Determine the (x, y) coordinate at the center of the cell enclosing the given text.  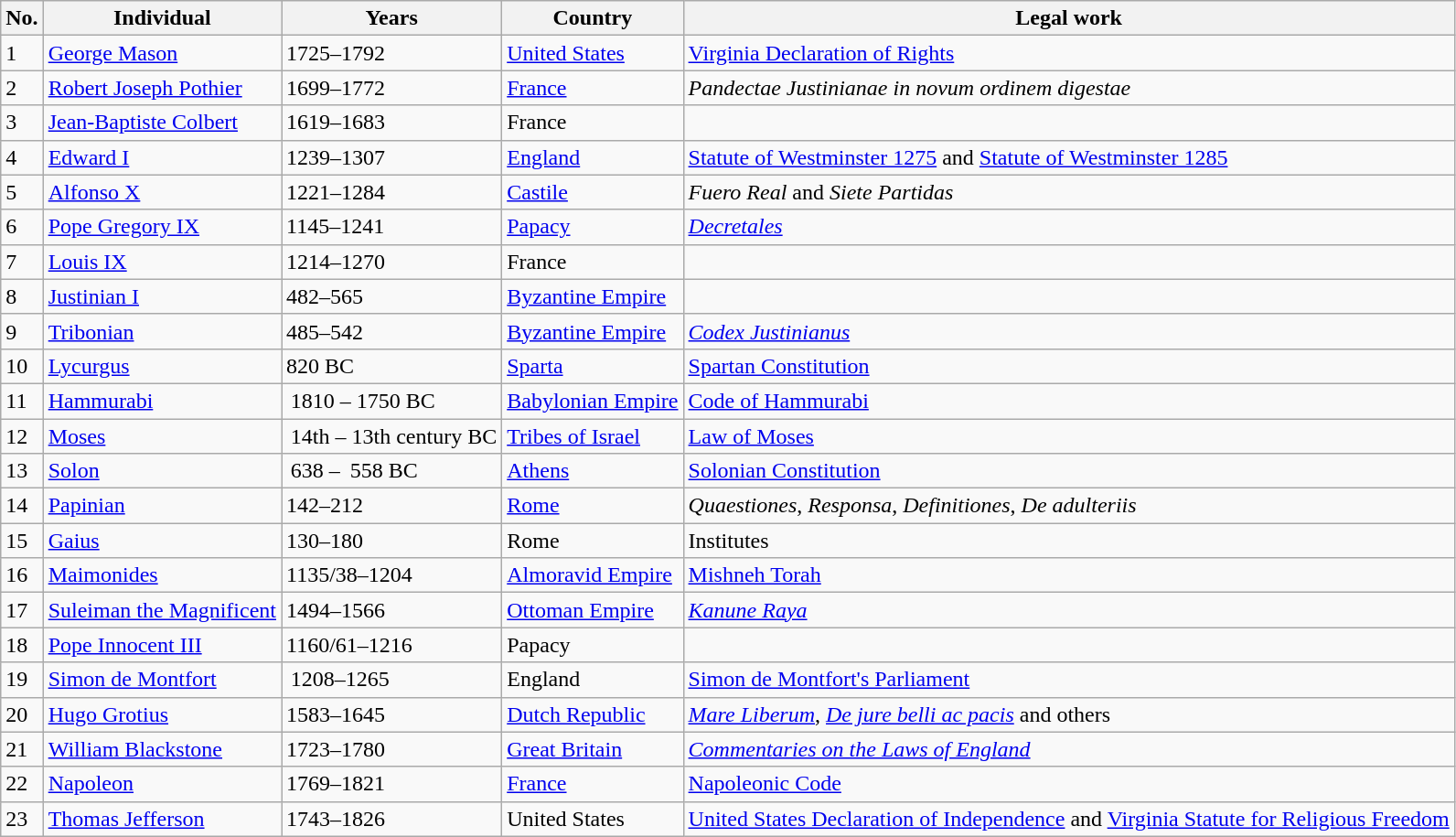
Jean-Baptiste Colbert (162, 123)
Robert Joseph Pothier (162, 88)
14th – 13th century BC (391, 436)
Individual (162, 18)
Almoravid Empire (593, 575)
4 (22, 157)
1699–1772 (391, 88)
2 (22, 88)
Louis IX (162, 262)
Dutch Republic (593, 714)
Justinian I (162, 296)
1221–1284 (391, 192)
12 (22, 436)
11 (22, 401)
1810 – 1750 BC (391, 401)
Simon de Montfort (162, 680)
485–542 (391, 331)
1769–1821 (391, 784)
Lycurgus (162, 366)
1 (22, 53)
Sparta (593, 366)
1145–1241 (391, 227)
Virginia Declaration of Rights (1068, 53)
1743–1826 (391, 819)
Kanune Raya (1068, 610)
Solonian Constitution (1068, 471)
Alfonso X (162, 192)
Suleiman the Magnificent (162, 610)
6 (22, 227)
1619–1683 (391, 123)
Edward I (162, 157)
9 (22, 331)
Napoleon (162, 784)
130–180 (391, 541)
20 (22, 714)
Institutes (1068, 541)
Country (593, 18)
Spartan Constitution (1068, 366)
10 (22, 366)
Tribes of Israel (593, 436)
13 (22, 471)
1723–1780 (391, 749)
Fuero Real and Siete Partidas (1068, 192)
Great Britain (593, 749)
Law of Moses (1068, 436)
George Mason (162, 53)
Mare Liberum, De jure belli ac pacis and others (1068, 714)
Hammurabi (162, 401)
Castile (593, 192)
21 (22, 749)
United States Declaration of Independence and Virginia Statute for Religious Freedom (1068, 819)
638 – 558 BC (391, 471)
Simon de Montfort's Parliament (1068, 680)
Hugo Grotius (162, 714)
Legal work (1068, 18)
Code of Hammurabi (1068, 401)
Papinian (162, 506)
Thomas Jefferson (162, 819)
Moses (162, 436)
14 (22, 506)
Babylonian Empire (593, 401)
Ottoman Empire (593, 610)
Codex Justinianus (1068, 331)
1494–1566 (391, 610)
William Blackstone (162, 749)
16 (22, 575)
Years (391, 18)
Pandectae Justinianae in novum ordinem digestae (1068, 88)
Athens (593, 471)
Pope Gregory IX (162, 227)
7 (22, 262)
Solon (162, 471)
22 (22, 784)
1160/61–1216 (391, 645)
482–565 (391, 296)
Commentaries on the Laws of England (1068, 749)
Pope Innocent III (162, 645)
18 (22, 645)
23 (22, 819)
5 (22, 192)
1725–1792 (391, 53)
1135/38–1204 (391, 575)
Quaestiones, Responsa, Definitiones, De adulteriis (1068, 506)
15 (22, 541)
8 (22, 296)
3 (22, 123)
Maimonides (162, 575)
Mishneh Torah (1068, 575)
19 (22, 680)
1583–1645 (391, 714)
1214–1270 (391, 262)
Decretales (1068, 227)
Statute of Westminster 1275 and Statute of Westminster 1285 (1068, 157)
1239–1307 (391, 157)
Napoleonic Code (1068, 784)
Tribonian (162, 331)
17 (22, 610)
1208–1265 (391, 680)
No. (22, 18)
Gaius (162, 541)
142–212 (391, 506)
820 BC (391, 366)
